Search for the cell housing the specified text and yield its [X, Y] center coordinate. 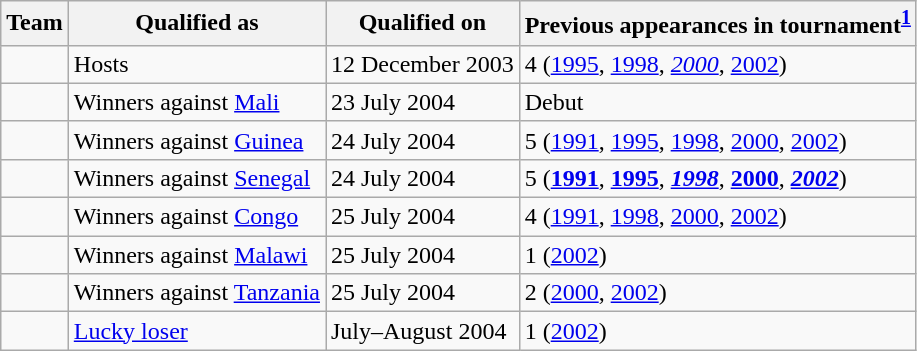
Previous appearances in tournament1 [718, 24]
4 (1991, 1998, 2000, 2002) [718, 217]
4 (1995, 1998, 2000, 2002) [718, 64]
23 July 2004 [423, 102]
Qualified on [423, 24]
Hosts [196, 64]
Winners against Tanzania [196, 293]
Lucky loser [196, 331]
Winners against Mali [196, 102]
July–August 2004 [423, 331]
Winners against Guinea [196, 140]
2 (2000, 2002) [718, 293]
Winners against Malawi [196, 255]
Qualified as [196, 24]
Debut [718, 102]
Team [35, 24]
Winners against Senegal [196, 178]
12 December 2003 [423, 64]
Winners against Congo [196, 217]
